Pinpoint the cell where the given text exists, returning its [x, y] midpoint coordinate. 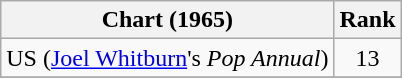
US (Joel Whitburn's Pop Annual) [168, 58]
Rank [368, 20]
13 [368, 58]
Chart (1965) [168, 20]
